Return the [X, Y] coordinate for the center point of the cell that contains the specified text.  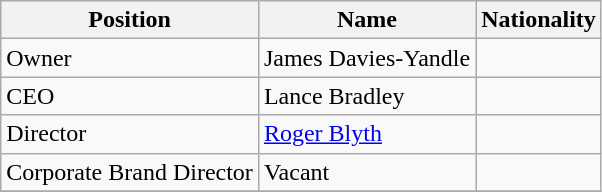
Lance Bradley [366, 96]
Name [366, 20]
James Davies-Yandle [366, 58]
Roger Blyth [366, 134]
Owner [130, 58]
Position [130, 20]
Vacant [366, 172]
Nationality [539, 20]
Corporate Brand Director [130, 172]
Director [130, 134]
CEO [130, 96]
